Locate the cell with the specified text and output its [X, Y] center coordinate. 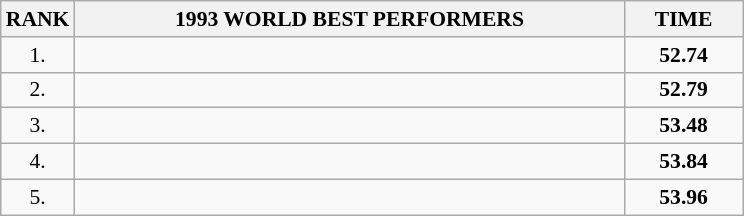
TIME [684, 19]
2. [38, 90]
5. [38, 197]
3. [38, 126]
1993 WORLD BEST PERFORMERS [349, 19]
4. [38, 162]
52.79 [684, 90]
1. [38, 55]
53.84 [684, 162]
53.48 [684, 126]
52.74 [684, 55]
RANK [38, 19]
53.96 [684, 197]
